Detect which cell encompasses the target text, then output its (x, y) center coordinate. 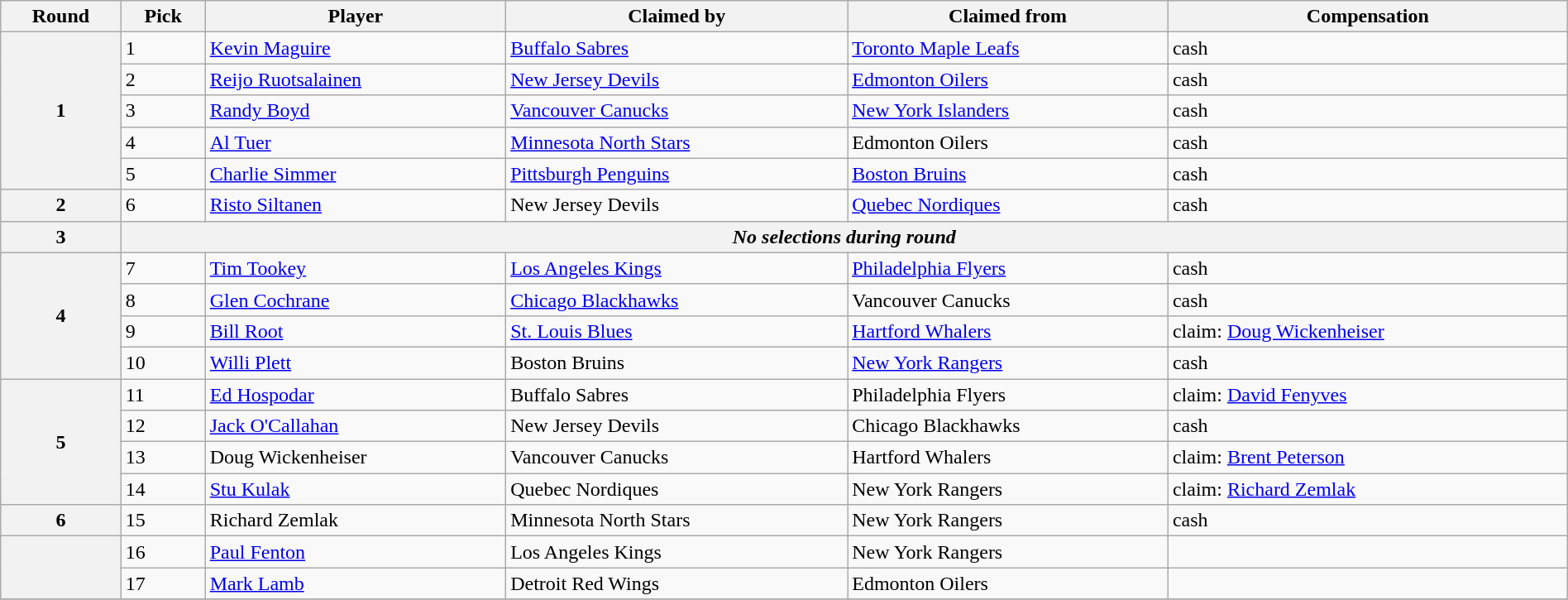
16 (163, 552)
claim: Brent Peterson (1368, 458)
Jack O'Callahan (356, 426)
Doug Wickenheiser (356, 458)
Pick (163, 17)
St. Louis Blues (676, 331)
10 (163, 362)
Risto Siltanen (356, 205)
Paul Fenton (356, 552)
Round (61, 17)
8 (163, 300)
New York Islanders (1008, 111)
Compensation (1368, 17)
Stu Kulak (356, 489)
Reijo Ruotsalainen (356, 79)
14 (163, 489)
Charlie Simmer (356, 174)
9 (163, 331)
Richard Zemlak (356, 521)
Claimed by (676, 17)
claim: Richard Zemlak (1368, 489)
Toronto Maple Leafs (1008, 48)
11 (163, 395)
7 (163, 268)
claim: David Fenyves (1368, 395)
17 (163, 583)
Glen Cochrane (356, 300)
Claimed from (1008, 17)
Tim Tookey (356, 268)
13 (163, 458)
No selections during round (844, 237)
claim: Doug Wickenheiser (1368, 331)
Randy Boyd (356, 111)
Willi Plett (356, 362)
Ed Hospodar (356, 395)
Al Tuer (356, 142)
Detroit Red Wings (676, 583)
Bill Root (356, 331)
12 (163, 426)
Player (356, 17)
Kevin Maguire (356, 48)
15 (163, 521)
Pittsburgh Penguins (676, 174)
Mark Lamb (356, 583)
